Pinpoint the cell where the given text exists, returning its [x, y] midpoint coordinate. 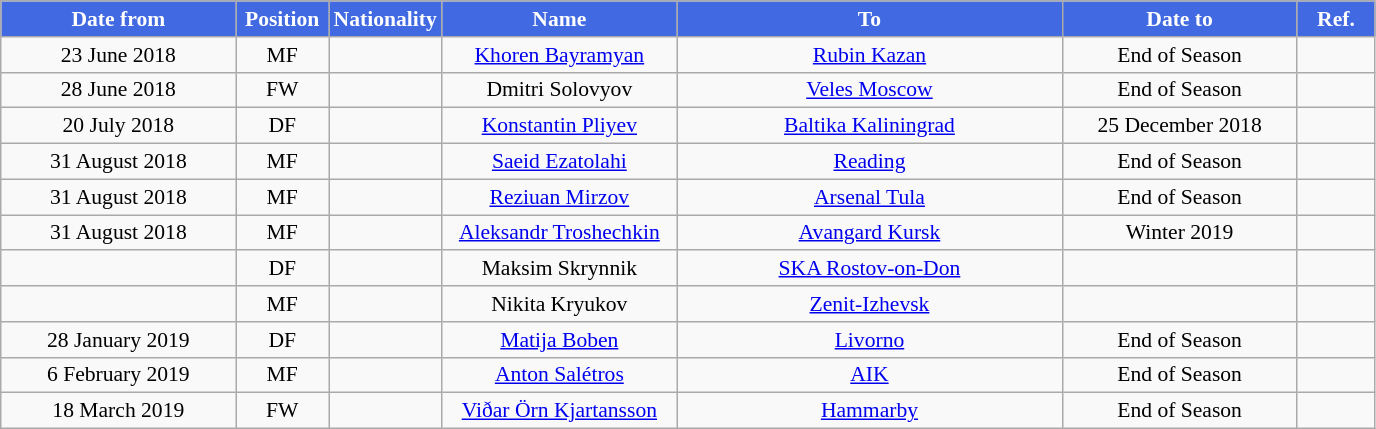
20 July 2018 [118, 126]
Anton Salétros [560, 375]
To [870, 19]
Winter 2019 [1180, 233]
18 March 2019 [118, 411]
Konstantin Pliyev [560, 126]
Maksim Skrynnik [560, 269]
Viðar Örn Kjartansson [560, 411]
Nationality [384, 19]
Rubin Kazan [870, 55]
Reading [870, 162]
Saeid Ezatolahi [560, 162]
Aleksandr Troshechkin [560, 233]
Zenit-Izhevsk [870, 304]
Hammarby [870, 411]
Avangard Kursk [870, 233]
28 June 2018 [118, 90]
Ref. [1336, 19]
Name [560, 19]
Livorno [870, 340]
AIK [870, 375]
Date from [118, 19]
Matija Boben [560, 340]
Date to [1180, 19]
Reziuan Mirzov [560, 197]
Dmitri Solovyov [560, 90]
Veles Moscow [870, 90]
Khoren Bayramyan [560, 55]
23 June 2018 [118, 55]
Nikita Kryukov [560, 304]
Position [282, 19]
6 February 2019 [118, 375]
Arsenal Tula [870, 197]
25 December 2018 [1180, 126]
28 January 2019 [118, 340]
SKA Rostov-on-Don [870, 269]
Baltika Kaliningrad [870, 126]
